Capture the cell that displays the provided text and extract its (X, Y) central coordinate. 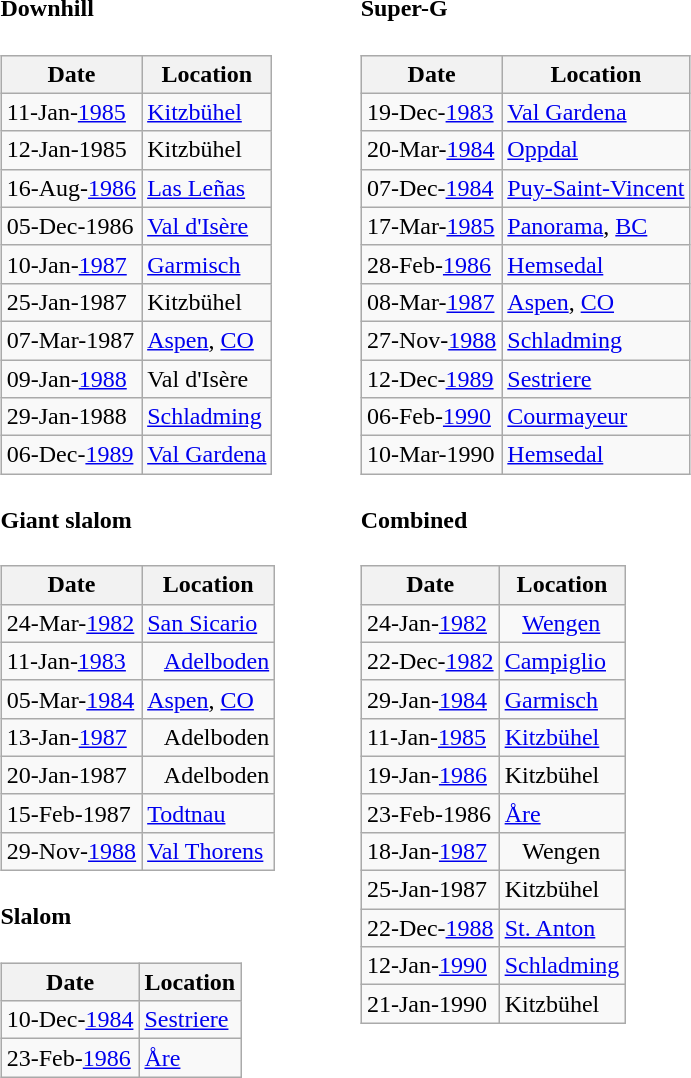
29-Jan-1984 (430, 699)
07-Dec-1984 (431, 188)
12-Jan-1985 (71, 150)
29-Jan-1988 (71, 417)
11-Jan-1983 (71, 661)
22-Dec-1988 (430, 928)
22-Dec-1982 (430, 661)
Las Leñas (207, 188)
27-Nov-1988 (431, 340)
San Sicario (208, 623)
St. Anton (562, 928)
10-Mar-1990 (431, 455)
07-Mar-1987 (71, 340)
24-Jan-1982 (430, 623)
10-Dec-1984 (70, 1020)
Courmayeur (596, 417)
06-Feb-1990 (431, 417)
Val Thorens (208, 851)
20-Mar-1984 (431, 150)
09-Jan-1988 (71, 379)
Oppdal (596, 150)
17-Mar-1985 (431, 226)
Puy-Saint-Vincent (596, 188)
12-Jan-1990 (430, 966)
20-Jan-1987 (71, 775)
06-Dec-1989 (71, 455)
19-Jan-1986 (430, 775)
05-Dec-1986 (71, 226)
13-Jan-1987 (71, 737)
28-Feb-1986 (431, 264)
15-Feb-1987 (71, 813)
Panorama, BC (596, 226)
08-Mar-1987 (431, 302)
Campiglio (562, 661)
29-Nov-1988 (71, 851)
Todtnau (208, 813)
24-Mar-1982 (71, 623)
16-Aug-1986 (71, 188)
12-Dec-1989 (431, 379)
05-Mar-1984 (71, 699)
18-Jan-1987 (430, 851)
21-Jan-1990 (430, 1004)
10-Jan-1987 (71, 264)
19-Dec-1983 (431, 112)
